Pinpoint the cell where the given text exists, returning its [X, Y] midpoint coordinate. 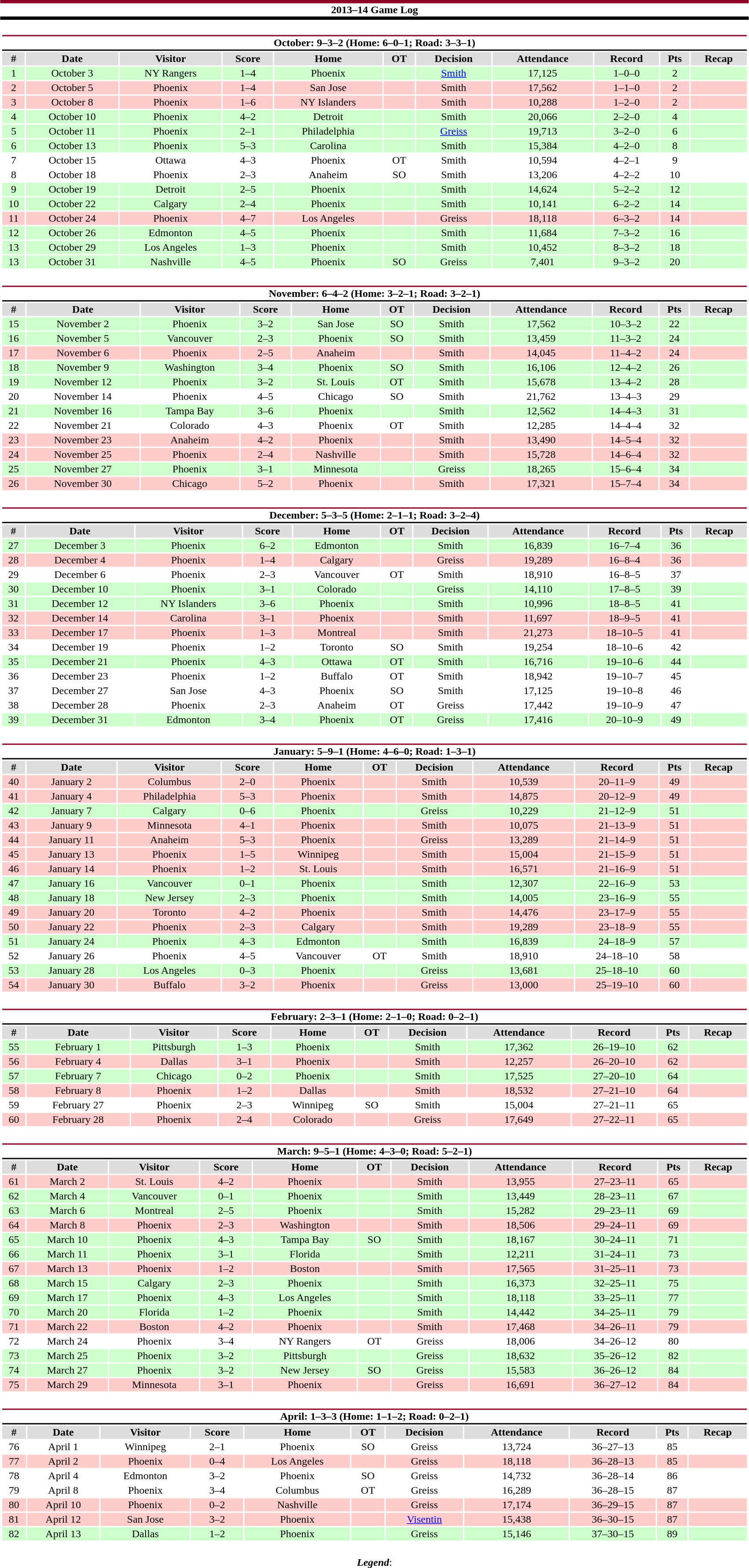
11,684 [543, 233]
October 3 [72, 73]
March 6 [67, 1211]
November 30 [83, 483]
March 15 [67, 1283]
14–6–4 [626, 454]
March 2 [67, 1182]
10,594 [543, 161]
October 10 [72, 117]
October 15 [72, 161]
March 11 [67, 1254]
18–10–5 [624, 633]
17–8–5 [624, 589]
16,373 [520, 1283]
December 31 [80, 720]
March 22 [67, 1327]
7 [13, 161]
5–2–2 [627, 190]
October 8 [72, 102]
18,942 [538, 676]
0–6 [247, 811]
March 13 [67, 1269]
10,452 [543, 248]
13,449 [520, 1196]
3–2–0 [627, 132]
15,678 [541, 382]
17,362 [519, 1047]
3 [13, 102]
November 9 [83, 367]
April 13 [63, 1534]
33–25–11 [615, 1298]
16–8–5 [624, 575]
34–26–12 [615, 1341]
March 20 [67, 1312]
November 14 [83, 396]
16,691 [520, 1385]
36–30–15 [613, 1520]
28–23–11 [615, 1196]
December 23 [80, 676]
March: 9–5–1 (Home: 4–3–0; Road: 5–2–1) [374, 1151]
15,728 [541, 454]
10,288 [543, 102]
13,459 [541, 338]
12–4–2 [626, 367]
48 [13, 898]
74 [14, 1370]
December 28 [80, 705]
23 [14, 440]
March 29 [67, 1385]
14,110 [538, 589]
19–10–8 [624, 691]
16,106 [541, 367]
11 [13, 219]
7,401 [543, 262]
43 [13, 826]
26–20–10 [614, 1061]
19,254 [538, 647]
12,257 [519, 1061]
26–19–10 [614, 1047]
January 24 [71, 942]
18–10–6 [624, 647]
30 [13, 589]
89 [672, 1534]
10,539 [524, 782]
November 16 [83, 411]
January 28 [71, 971]
56 [14, 1061]
Visentin [424, 1520]
16,571 [524, 869]
36–29–15 [613, 1505]
19–10–7 [624, 676]
16–7–4 [624, 546]
February 28 [78, 1119]
13,000 [524, 985]
72 [14, 1341]
April 1 [63, 1447]
March 24 [67, 1341]
27 [13, 546]
December 10 [80, 589]
April 8 [63, 1491]
April 2 [63, 1462]
5 [13, 132]
February 1 [78, 1047]
52 [13, 956]
13,724 [517, 1447]
March 8 [67, 1225]
68 [14, 1283]
76 [14, 1447]
0–3 [247, 971]
21,273 [538, 633]
32–25–11 [615, 1283]
1–2–0 [627, 102]
November 23 [83, 440]
21 [14, 411]
11–3–2 [626, 338]
December 17 [80, 633]
18,532 [519, 1090]
21–14–9 [617, 840]
17,649 [519, 1119]
October 24 [72, 219]
19,713 [543, 132]
6–3–2 [627, 219]
April 10 [63, 1505]
38 [13, 705]
January 11 [71, 840]
24–18–10 [617, 956]
81 [14, 1520]
34–25–11 [615, 1312]
17,321 [541, 483]
15 [14, 324]
November: 6–4–2 (Home: 3–2–1; Road: 3–2–1) [374, 294]
86 [672, 1476]
January 16 [71, 884]
12,307 [524, 884]
7–3–2 [627, 233]
December 4 [80, 560]
February 8 [78, 1090]
November 27 [83, 469]
4–2–2 [627, 175]
23–18–9 [617, 927]
34–26–11 [615, 1327]
21–15–9 [617, 855]
13,490 [541, 440]
4–1 [247, 826]
November 25 [83, 454]
14,732 [517, 1476]
14,624 [543, 190]
9–3–2 [627, 262]
October 31 [72, 262]
15,384 [543, 146]
12,285 [541, 425]
20–11–9 [617, 782]
25–18–10 [617, 971]
January 4 [71, 797]
31–25–11 [615, 1269]
16,289 [517, 1491]
15–6–4 [626, 469]
October 11 [72, 132]
19 [14, 382]
23–16–9 [617, 898]
24–18–9 [617, 942]
February: 2–3–1 (Home: 2–1–0; Road: 0–2–1) [374, 1017]
15,146 [517, 1534]
January 26 [71, 956]
January 7 [71, 811]
30–24–11 [615, 1240]
January 2 [71, 782]
35 [13, 662]
13,289 [524, 840]
19–10–6 [624, 662]
29–23–11 [615, 1211]
October 29 [72, 248]
March 25 [67, 1356]
40 [13, 782]
December 19 [80, 647]
5–2 [265, 483]
27–20–10 [614, 1076]
36–28–15 [613, 1491]
63 [14, 1211]
1–0–0 [627, 73]
November 6 [83, 353]
27–23–11 [615, 1182]
18,632 [520, 1356]
27–21–10 [614, 1090]
29–24–11 [615, 1225]
21–13–9 [617, 826]
14–4–3 [626, 411]
31–24–11 [615, 1254]
1–5 [247, 855]
2–0 [247, 782]
March 27 [67, 1370]
17,565 [520, 1269]
27–22–11 [614, 1119]
18,167 [520, 1240]
18,265 [541, 469]
March 10 [67, 1240]
October: 9–3–2 (Home: 6–0–1; Road: 3–3–1) [374, 43]
14,875 [524, 797]
22–16–9 [617, 884]
2013–14 Game Log [374, 10]
54 [13, 985]
10,141 [543, 204]
36–28–14 [613, 1476]
4–2–0 [627, 146]
December 3 [80, 546]
59 [14, 1105]
13–4–3 [626, 396]
February 27 [78, 1105]
November 2 [83, 324]
10–3–2 [626, 324]
36–27–13 [613, 1447]
66 [14, 1254]
33 [13, 633]
6–2–2 [627, 204]
25 [14, 469]
4–7 [248, 219]
14,045 [541, 353]
December: 5–3–5 (Home: 2–1–1; Road: 3–2–4) [374, 515]
1–1–0 [627, 88]
70 [14, 1312]
15,583 [520, 1370]
18–9–5 [624, 618]
January 20 [71, 913]
December 27 [80, 691]
20–12–9 [617, 797]
February 4 [78, 1061]
October 13 [72, 146]
14,005 [524, 898]
December 12 [80, 604]
21–12–9 [617, 811]
36–26–12 [615, 1370]
25–19–10 [617, 985]
1 [13, 73]
23–17–9 [617, 913]
14–5–4 [626, 440]
January 14 [71, 869]
17 [14, 353]
37–30–15 [613, 1534]
13,681 [524, 971]
20,066 [543, 117]
12,211 [520, 1254]
21,762 [541, 396]
4–2–1 [627, 161]
17,468 [520, 1327]
36–27–12 [615, 1385]
8–3–2 [627, 248]
October 5 [72, 88]
February 7 [78, 1076]
April 12 [63, 1520]
1–6 [248, 102]
16,716 [538, 662]
19–10–9 [624, 705]
October 18 [72, 175]
17,174 [517, 1505]
10,229 [524, 811]
78 [14, 1476]
April 4 [63, 1476]
January 30 [71, 985]
January 22 [71, 927]
March 17 [67, 1298]
13,955 [520, 1182]
21–16–9 [617, 869]
January 13 [71, 855]
14–4–4 [626, 425]
50 [13, 927]
October 22 [72, 204]
October 19 [72, 190]
16–8–4 [624, 560]
2–2–0 [627, 117]
17,442 [538, 705]
October 26 [72, 233]
December 21 [80, 662]
17,416 [538, 720]
61 [14, 1182]
12,562 [541, 411]
17,525 [519, 1076]
6–2 [268, 546]
March 4 [67, 1196]
December 14 [80, 618]
15–7–4 [626, 483]
April: 1–3–3 (Home: 1–1–2; Road: 0–2–1) [374, 1416]
35–26–12 [615, 1356]
10,075 [524, 826]
18,006 [520, 1341]
0–4 [217, 1462]
January: 5–9–1 (Home: 4–6–0; Road: 1–3–1) [374, 751]
14,442 [520, 1312]
27–21–11 [614, 1105]
18–8–5 [624, 604]
10,996 [538, 604]
December 6 [80, 575]
18,506 [520, 1225]
November 12 [83, 382]
November 5 [83, 338]
11–4–2 [626, 353]
January 9 [71, 826]
36–28–13 [613, 1462]
20–10–9 [624, 720]
January 18 [71, 898]
11,697 [538, 618]
15,282 [520, 1211]
13–4–2 [626, 382]
13,206 [543, 175]
14,476 [524, 913]
15,438 [517, 1520]
November 21 [83, 425]
